Pinpoint the cell where the given text exists, returning its [x, y] midpoint coordinate. 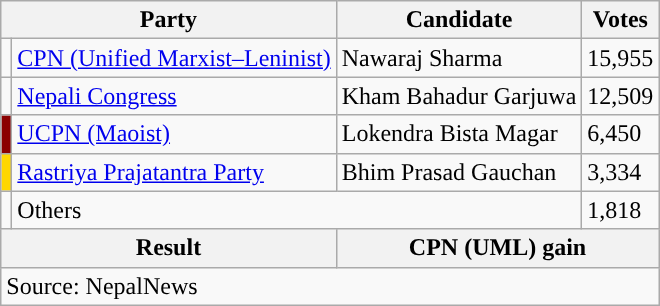
Candidate [459, 20]
3,334 [620, 172]
CPN (Unified Marxist–Leninist) [174, 58]
UCPN (Maoist) [174, 134]
Rastriya Prajatantra Party [174, 172]
Kham Bahadur Garjuwa [459, 96]
15,955 [620, 58]
Nepali Congress [174, 96]
1,818 [620, 210]
Votes [620, 20]
Lokendra Bista Magar [459, 134]
Others [297, 210]
Nawaraj Sharma [459, 58]
Source: NepalNews [330, 286]
Result [168, 248]
Bhim Prasad Gauchan [459, 172]
12,509 [620, 96]
Party [168, 20]
CPN (UML) gain [498, 248]
6,450 [620, 134]
